For the text-containing cell, return its midpoint in [X, Y] coordinate format. 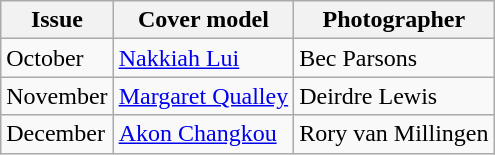
Issue [57, 20]
Rory van Millingen [394, 134]
Margaret Qualley [204, 96]
December [57, 134]
Photographer [394, 20]
Nakkiah Lui [204, 58]
October [57, 58]
Akon Changkou [204, 134]
Bec Parsons [394, 58]
Cover model [204, 20]
November [57, 96]
Deirdre Lewis [394, 96]
